Search for the cell housing the specified text and yield its (X, Y) center coordinate. 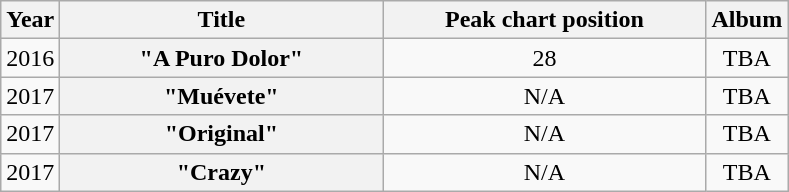
"Crazy" (222, 172)
Title (222, 20)
28 (544, 58)
Album (747, 20)
Peak chart position (544, 20)
Year (30, 20)
"A Puro Dolor" (222, 58)
"Original" (222, 134)
2016 (30, 58)
"Muévete" (222, 96)
